Output the [X, Y] coordinate of the center of the cell containing the given text.  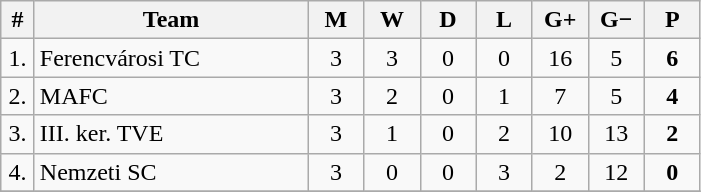
13 [616, 134]
G− [616, 20]
4. [18, 172]
12 [616, 172]
MAFC [171, 96]
1. [18, 58]
M [336, 20]
16 [560, 58]
G+ [560, 20]
4 [672, 96]
P [672, 20]
Ferencvárosi TC [171, 58]
10 [560, 134]
D [448, 20]
W [392, 20]
Team [171, 20]
3. [18, 134]
L [504, 20]
7 [560, 96]
6 [672, 58]
III. ker. TVE [171, 134]
# [18, 20]
2. [18, 96]
Nemzeti SC [171, 172]
